Return (X, Y) of the center of cell containing provided text 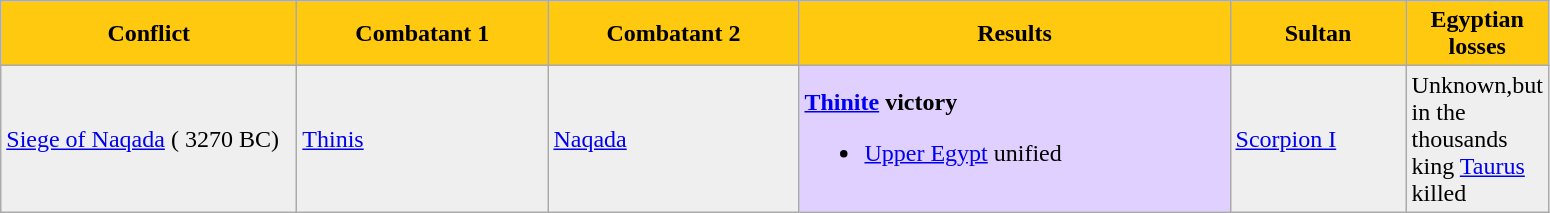
Unknown,but in the thousandsking Taurus killed (1477, 139)
Combatant 1 (422, 34)
Egyptianlosses (1477, 34)
Combatant 2 (674, 34)
Results (1014, 34)
Naqada (674, 139)
Siege of Naqada ( 3270 BC) (149, 139)
Sultan (1318, 34)
Thinis (422, 139)
Scorpion I (1318, 139)
Conflict (149, 34)
Thinite victoryUpper Egypt unified (1014, 139)
